Search for the cell housing the specified text and yield its [x, y] center coordinate. 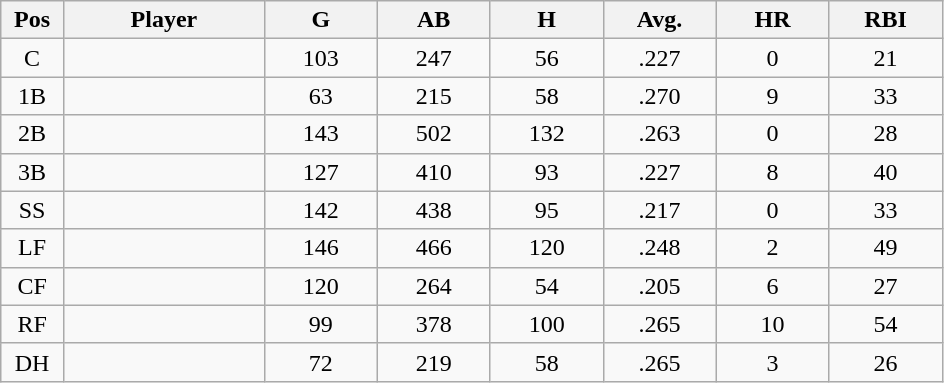
132 [546, 134]
219 [434, 362]
72 [320, 362]
3B [32, 172]
SS [32, 210]
1B [32, 96]
93 [546, 172]
G [320, 20]
6 [772, 286]
410 [434, 172]
H [546, 20]
LF [32, 248]
DH [32, 362]
.205 [660, 286]
3 [772, 362]
Avg. [660, 20]
9 [772, 96]
95 [546, 210]
.263 [660, 134]
142 [320, 210]
215 [434, 96]
Pos [32, 20]
103 [320, 58]
143 [320, 134]
21 [886, 58]
RF [32, 324]
438 [434, 210]
56 [546, 58]
AB [434, 20]
2 [772, 248]
26 [886, 362]
Player [164, 20]
466 [434, 248]
RBI [886, 20]
264 [434, 286]
378 [434, 324]
.217 [660, 210]
127 [320, 172]
28 [886, 134]
49 [886, 248]
40 [886, 172]
C [32, 58]
99 [320, 324]
146 [320, 248]
247 [434, 58]
100 [546, 324]
.248 [660, 248]
HR [772, 20]
2B [32, 134]
27 [886, 286]
10 [772, 324]
CF [32, 286]
502 [434, 134]
8 [772, 172]
63 [320, 96]
.270 [660, 96]
